Locate the cell with the specified text and output its (x, y) center coordinate. 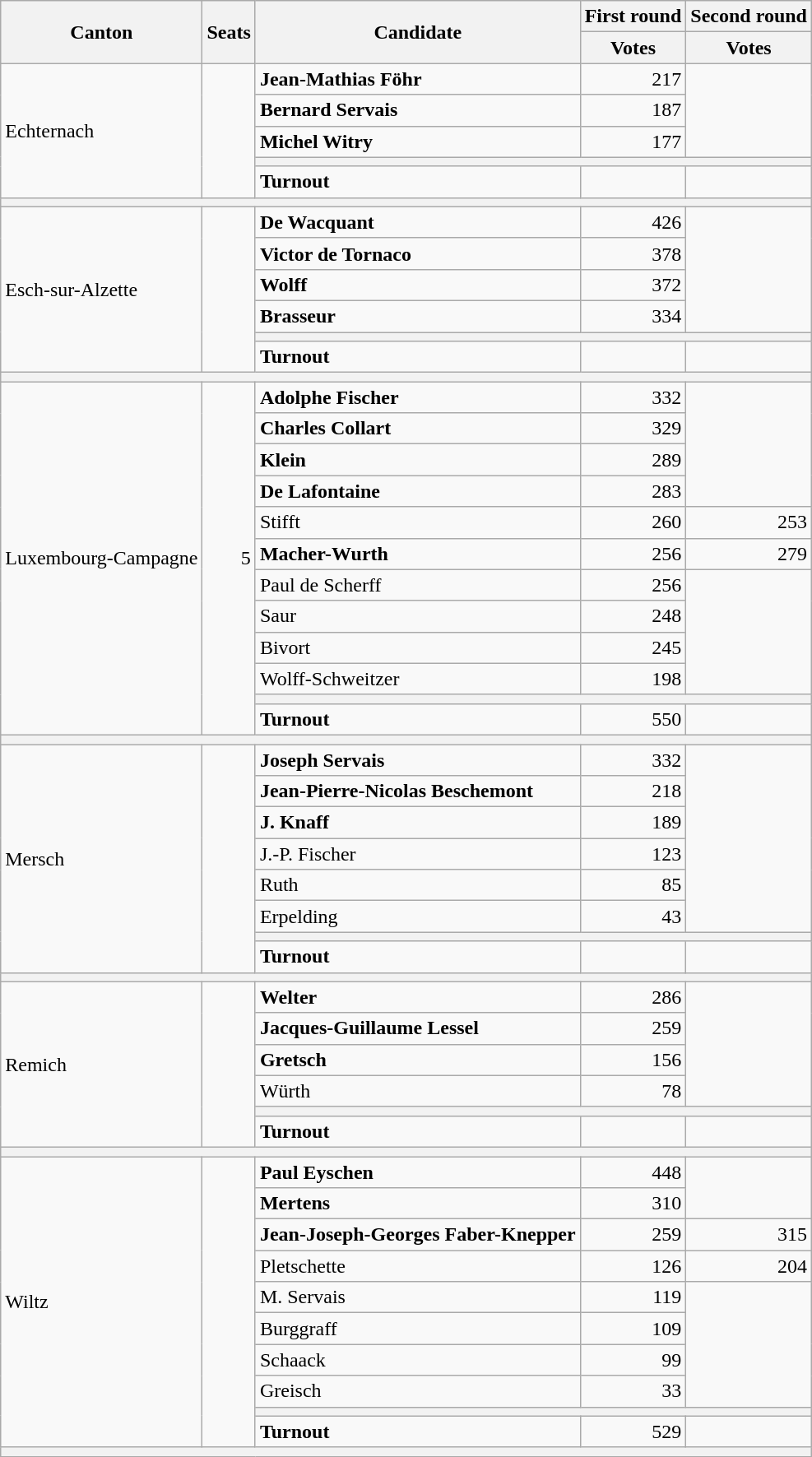
Macher-Wurth (418, 554)
Schaack (418, 1360)
Wiltz (102, 1302)
Canton (102, 32)
Bernard Servais (418, 110)
260 (633, 522)
Paul de Scherff (418, 585)
372 (633, 285)
5 (229, 559)
Mertens (418, 1204)
85 (633, 885)
245 (633, 647)
198 (633, 679)
Burggraff (418, 1329)
Mersch (102, 858)
Wolff (418, 285)
Michel Witry (418, 142)
J. Knaff (418, 823)
189 (633, 823)
Pletschette (418, 1266)
Adolphe Fischer (418, 397)
109 (633, 1329)
78 (633, 1091)
J.-P. Fischer (418, 854)
Seats (229, 32)
Remich (102, 1065)
Jean-Pierre-Nicolas Beschemont (418, 791)
Second round (749, 16)
Charles Collart (418, 429)
253 (749, 522)
279 (749, 554)
Echternach (102, 130)
217 (633, 79)
Welter (418, 997)
123 (633, 854)
Luxembourg-Campagne (102, 559)
Joseph Servais (418, 759)
Jacques-Guillaume Lessel (418, 1028)
Stifft (418, 522)
218 (633, 791)
204 (749, 1266)
126 (633, 1266)
177 (633, 142)
Wolff-Schweitzer (418, 679)
329 (633, 429)
Saur (418, 616)
33 (633, 1391)
99 (633, 1360)
Candidate (418, 32)
Erpelding (418, 916)
286 (633, 997)
Gretsch (418, 1060)
Ruth (418, 885)
Esch-sur-Alzette (102, 290)
Würth (418, 1091)
De Lafontaine (418, 491)
First round (633, 16)
289 (633, 460)
M. Servais (418, 1297)
550 (633, 719)
187 (633, 110)
Jean-Mathias Föhr (418, 79)
Bivort (418, 647)
Greisch (418, 1391)
119 (633, 1297)
156 (633, 1060)
248 (633, 616)
Paul Eyschen (418, 1172)
283 (633, 491)
315 (749, 1235)
529 (633, 1431)
43 (633, 916)
Klein (418, 460)
Victor de Tornaco (418, 253)
334 (633, 316)
Jean-Joseph-Georges Faber-Knepper (418, 1235)
426 (633, 222)
448 (633, 1172)
Brasseur (418, 316)
378 (633, 253)
De Wacquant (418, 222)
310 (633, 1204)
